Find where the given text appears and provide that cell's center as (x, y) coordinate. 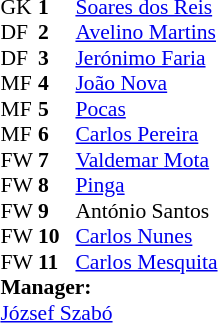
Carlos Nunes (146, 237)
10 (57, 237)
Pocas (146, 109)
8 (57, 185)
António Santos (146, 211)
3 (57, 58)
4 (57, 83)
Jerónimo Faria (146, 58)
11 (57, 262)
2 (57, 33)
Manager: (108, 287)
9 (57, 211)
5 (57, 109)
João Nova (146, 83)
Carlos Mesquita (146, 262)
Avelino Martins (146, 33)
6 (57, 135)
Pinga (146, 185)
Carlos Pereira (146, 135)
7 (57, 160)
Valdemar Mota (146, 160)
